Pinpoint the cell where the given text exists, returning its (x, y) midpoint coordinate. 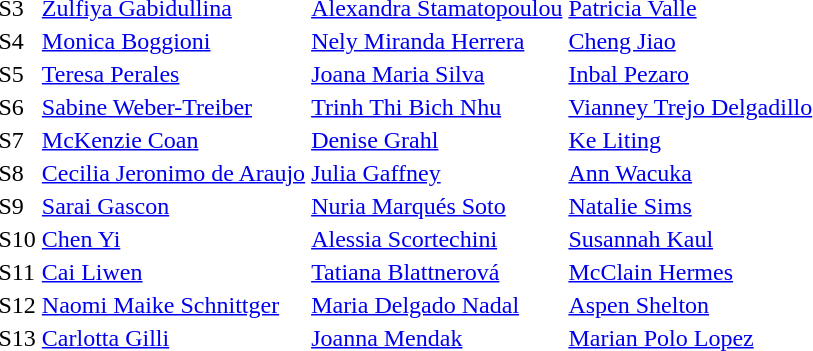
Monica Boggioni (173, 41)
Tatiana Blattnerová (437, 272)
Chen Yi (173, 239)
Sarai Gascon (173, 206)
Maria Delgado Nadal (437, 305)
Julia Gaffney (437, 173)
Teresa Perales (173, 74)
Alessia Scortechini (437, 239)
Cai Liwen (173, 272)
Joana Maria Silva (437, 74)
Trinh Thi Bich Nhu (437, 107)
Nuria Marqués Soto (437, 206)
Denise Grahl (437, 140)
Naomi Maike Schnittger (173, 305)
Nely Miranda Herrera (437, 41)
Sabine Weber-Treiber (173, 107)
McKenzie Coan (173, 140)
Cecilia Jeronimo de Araujo (173, 173)
